Scan for the cell matching the given text and deliver its [X, Y] coordinate at center. 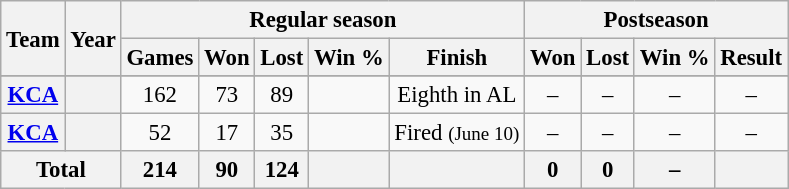
124 [282, 170]
Team [33, 38]
Result [752, 58]
Regular season [323, 20]
Games [160, 58]
35 [282, 133]
Year [93, 38]
214 [160, 170]
17 [227, 133]
73 [227, 95]
90 [227, 170]
Fired (June 10) [457, 133]
Eighth in AL [457, 95]
89 [282, 95]
Finish [457, 58]
162 [160, 95]
52 [160, 133]
Total [61, 170]
Postseason [656, 20]
